Pinpoint the cell where the given text exists, returning its [X, Y] midpoint coordinate. 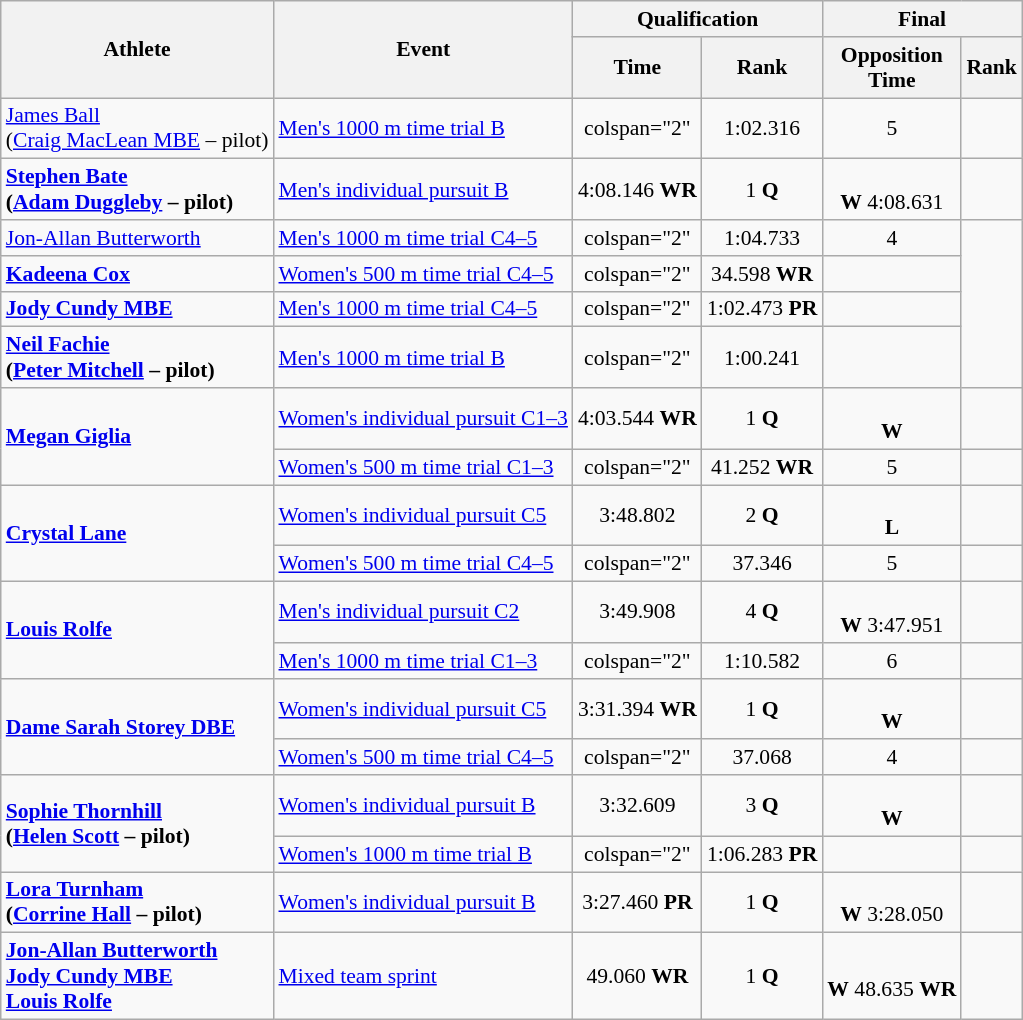
Sophie Thornhill (Helen Scott – pilot) [138, 824]
Louis Rolfe [138, 630]
Men's individual pursuit B [422, 190]
1:02.316 [762, 128]
Dame Sarah Storey DBE [138, 726]
3:27.460 PR [638, 902]
3:32.609 [638, 806]
Neil Fachie(Peter Mitchell – pilot) [138, 358]
Jody Cundy MBE [138, 309]
4:08.146 WR [638, 190]
2 Q [762, 516]
3 Q [762, 806]
41.252 WR [762, 467]
49.060 WR [638, 976]
1:04.733 [762, 238]
Mixed team sprint [422, 976]
1:02.473 PR [762, 309]
34.598 WR [762, 274]
W 3:28.050 [892, 902]
Time [638, 68]
3:31.394 WR [638, 708]
Qualification [698, 19]
Women's individual pursuit C1–3 [422, 418]
OppositionTime [892, 68]
Women's 500 m time trial C1–3 [422, 467]
James Ball(Craig MacLean MBE – pilot) [138, 128]
Stephen Bate(Adam Duggleby – pilot) [138, 190]
W 48.635 WR [892, 976]
Men's individual pursuit C2 [422, 612]
Athlete [138, 50]
Crystal Lane [138, 534]
W 4:08.631 [892, 190]
Jon-Allan ButterworthJody Cundy MBELouis Rolfe [138, 976]
37.346 [762, 564]
3:49.908 [638, 612]
1:06.283 PR [762, 854]
37.068 [762, 758]
4 Q [762, 612]
1:10.582 [762, 661]
Jon-Allan Butterworth [138, 238]
1:00.241 [762, 358]
W 3:47.951 [892, 612]
Women's 1000 m time trial B [422, 854]
Lora Turnham (Corrine Hall – pilot) [138, 902]
Megan Giglia [138, 436]
L [892, 516]
3:48.802 [638, 516]
Kadeena Cox [138, 274]
6 [892, 661]
Event [422, 50]
Men's 1000 m time trial C1–3 [422, 661]
Final [922, 19]
4:03.544 WR [638, 418]
